Determine the (x, y) coordinate at the center of the cell enclosing the given text.  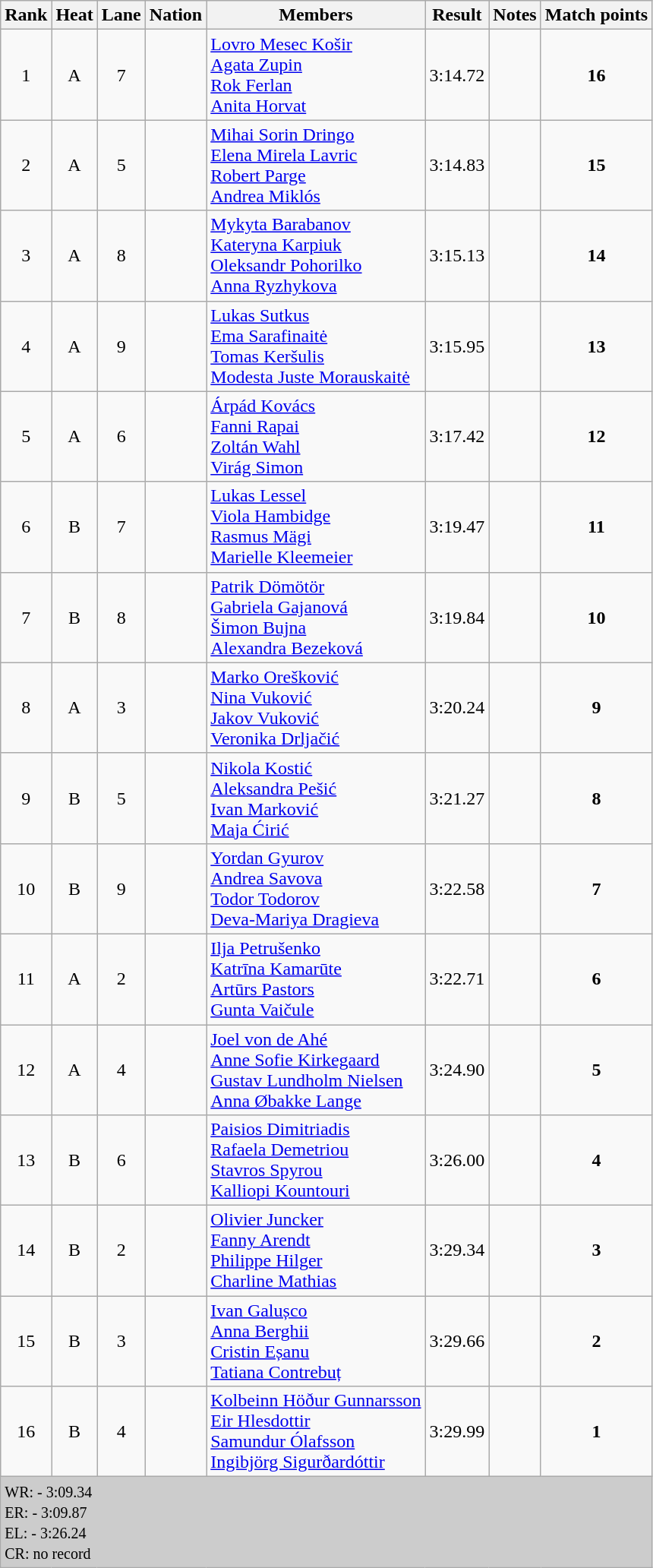
3:17.42 (457, 436)
Marko OreškovićNina VukovićJakov VukovićVeronika Drljačić (316, 708)
3:19.47 (457, 527)
3:14.83 (457, 166)
3:26.00 (457, 1161)
Rank (26, 15)
3:20.24 (457, 708)
Result (457, 15)
Lukas LesselViola HambidgeRasmus MägiMarielle Kleemeier (316, 527)
3:15.13 (457, 255)
Lovro Mesec KoširAgata ZupinRok FerlanAnita Horvat (316, 74)
Lane (121, 15)
Yordan GyurovAndrea SavovaTodor TodorovDeva-Mariya Dragieva (316, 889)
Árpád KovácsFanni RapaiZoltán WahlVirág Simon (316, 436)
3:22.71 (457, 978)
3:24.90 (457, 1070)
Notes (515, 15)
Kolbeinn Höður GunnarssonEir HlesdottirSamundur ÓlafssonIngibjörg Sigurðardóttir (316, 1431)
Lukas SutkusEma SarafinaitėTomas KeršulisModesta Juste Morauskaitė (316, 346)
Ivan GalușcoAnna BerghiiCristin EșanuTatiana Contrebuț (316, 1342)
Ilja PetrušenkoKatrīna KamarūteArtūrs PastorsGunta Vaičule (316, 978)
3:22.58 (457, 889)
Paisios DimitriadisRafaela DemetriouStavros SpyrouKalliopi Kountouri (316, 1161)
Olivier JunckerFanny ArendtPhilippe HilgerCharline Mathias (316, 1250)
3:29.99 (457, 1431)
WR: - 3:09.34ER: - 3:09.87EL: - 3:26.24 CR: no record (326, 1522)
3:21.27 (457, 798)
Members (316, 15)
3:14.72 (457, 74)
Mihai Sorin DringoElena Mirela LavricRobert PargeAndrea Miklós (316, 166)
3:19.84 (457, 617)
Joel von de AhéAnne Sofie KirkegaardGustav Lundholm NielsenAnna Øbakke Lange (316, 1070)
Patrik DömötörGabriela GajanováŠimon BujnaAlexandra Bezeková (316, 617)
3:15.95 (457, 346)
Nation (175, 15)
3:29.66 (457, 1342)
Mykyta BarabanovKateryna KarpiukOleksandr PohorilkoAnna Ryzhykova (316, 255)
Nikola KostićAleksandra PešićIvan MarkovićMaja Ćirić (316, 798)
3:29.34 (457, 1250)
Heat (74, 15)
Match points (596, 15)
